For the text-containing cell, return its midpoint in (x, y) coordinate format. 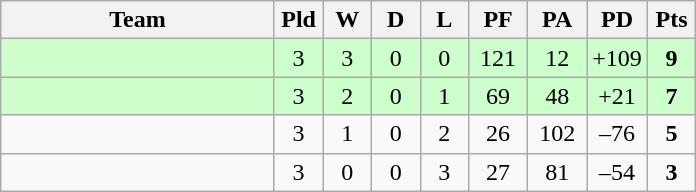
102 (558, 134)
–54 (618, 172)
–76 (618, 134)
9 (672, 58)
81 (558, 172)
Pld (298, 20)
48 (558, 96)
Pts (672, 20)
L (444, 20)
W (348, 20)
PF (498, 20)
121 (498, 58)
D (396, 20)
+21 (618, 96)
69 (498, 96)
+109 (618, 58)
26 (498, 134)
27 (498, 172)
PD (618, 20)
PA (558, 20)
12 (558, 58)
5 (672, 134)
7 (672, 96)
Team (138, 20)
